Output the (X, Y) coordinate of the center of the cell containing the given text.  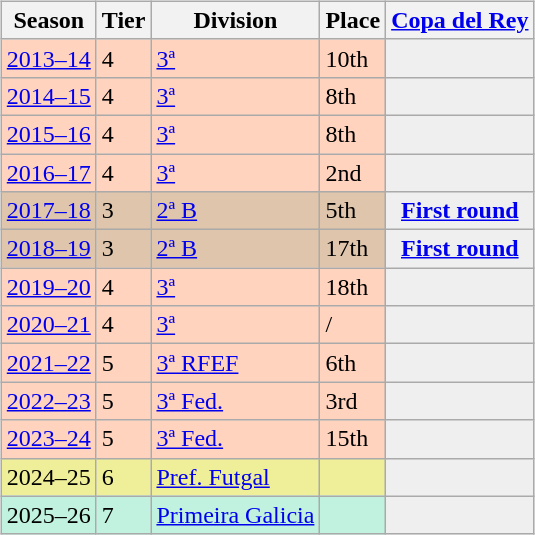
Copa del Rey (460, 20)
2023–24 (48, 439)
2nd (353, 173)
2018–19 (48, 249)
Primeira Galicia (236, 515)
2013–14 (48, 58)
Season (48, 20)
2022–23 (48, 401)
17th (353, 249)
/ (353, 325)
Pref. Futgal (236, 477)
Tier (124, 20)
Division (236, 20)
10th (353, 58)
2016–17 (48, 173)
2025–26 (48, 515)
2014–15 (48, 96)
7 (124, 515)
6th (353, 363)
2021–22 (48, 363)
3ª RFEF (236, 363)
6 (124, 477)
2015–16 (48, 134)
18th (353, 287)
15th (353, 439)
2020–21 (48, 325)
3rd (353, 401)
2017–18 (48, 211)
5th (353, 211)
2019–20 (48, 287)
2024–25 (48, 477)
Place (353, 20)
